Output the [x, y] coordinate of the center of the cell containing the given text.  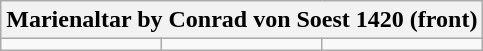
Marienaltar by Conrad von Soest 1420 (front) [242, 20]
